Identify which cell holds the provided text, then report its (x, y) central coordinate. 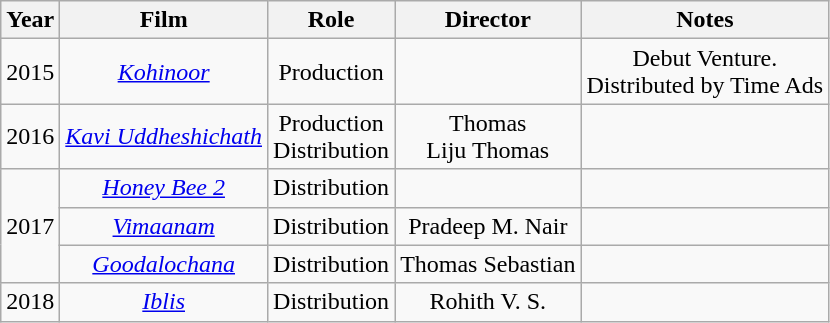
Director (488, 20)
2015 (30, 72)
Thomas Sebastian (488, 264)
Debut Venture.Distributed by Time Ads (705, 72)
Thomas Liju Thomas (488, 136)
Iblis (164, 302)
Notes (705, 20)
Role (332, 20)
Kavi Uddheshichath (164, 136)
Honey Bee 2 (164, 188)
Pradeep M. Nair (488, 226)
2017 (30, 226)
Vimaanam (164, 226)
Kohinoor (164, 72)
ProductionDistribution (332, 136)
2018 (30, 302)
Film (164, 20)
2016 (30, 136)
Year (30, 20)
Production (332, 72)
Goodalochana (164, 264)
Rohith V. S. (488, 302)
